Identify which cell holds the provided text, then report its [X, Y] central coordinate. 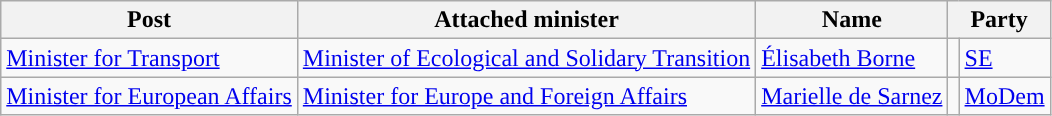
SE [1004, 58]
Post [150, 20]
Élisabeth Borne [852, 58]
Name [852, 20]
Minister of Ecological and Solidary Transition [526, 58]
Attached minister [526, 20]
Marielle de Sarnez [852, 96]
Party [999, 20]
Minister for European Affairs [150, 96]
Minister for Europe and Foreign Affairs [526, 96]
MoDem [1004, 96]
Minister for Transport [150, 58]
